Capture the cell that displays the provided text and extract its (x, y) central coordinate. 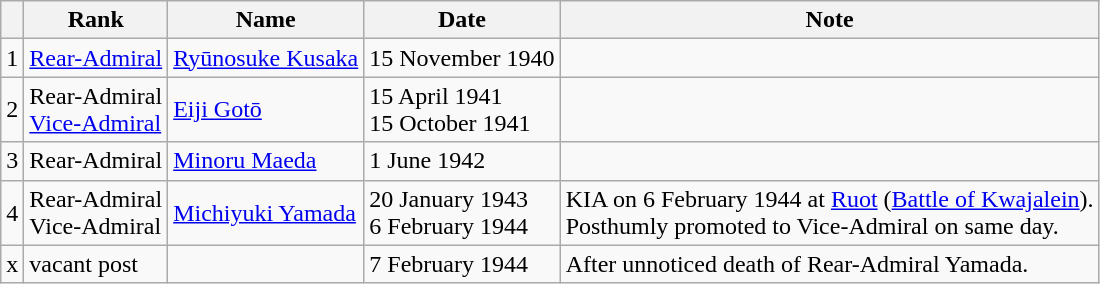
Michiyuki Yamada (266, 212)
20 January 19436 February 1944 (462, 212)
Minoru Maeda (266, 161)
2 (12, 110)
Rank (96, 20)
Name (266, 20)
4 (12, 212)
1 (12, 58)
3 (12, 161)
After unnoticed death of Rear-Admiral Yamada. (830, 264)
vacant post (96, 264)
1 June 1942 (462, 161)
7 February 1944 (462, 264)
x (12, 264)
15 November 1940 (462, 58)
KIA on 6 February 1944 at Ruot (Battle of Kwajalein).Posthumly promoted to Vice-Admiral on same day. (830, 212)
Note (830, 20)
Eiji Gotō (266, 110)
Ryūnosuke Kusaka (266, 58)
Date (462, 20)
15 April 194115 October 1941 (462, 110)
